Scan for the cell matching the given text and deliver its (x, y) coordinate at center. 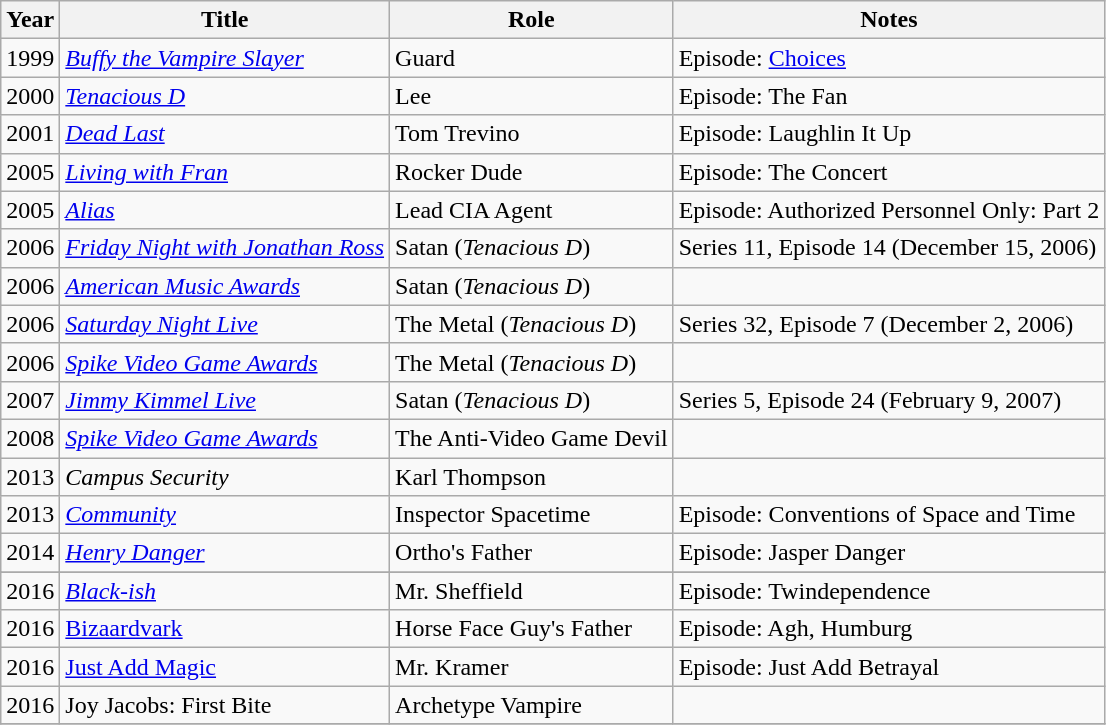
Ortho's Father (532, 553)
Karl Thompson (532, 477)
Lee (532, 96)
Episode: The Fan (889, 96)
Black-ish (225, 591)
Series 11, Episode 14 (December 15, 2006) (889, 248)
2000 (30, 96)
2001 (30, 134)
2008 (30, 438)
Alias (225, 210)
Friday Night with Jonathan Ross (225, 248)
Role (532, 20)
Episode: Jasper Danger (889, 553)
Inspector Spacetime (532, 515)
Guard (532, 58)
Episode: Choices (889, 58)
Archetype Vampire (532, 705)
2014 (30, 553)
Series 5, Episode 24 (February 9, 2007) (889, 400)
The Anti-Video Game Devil (532, 438)
Episode: The Concert (889, 172)
Episode: Just Add Betrayal (889, 667)
Notes (889, 20)
Mr. Kramer (532, 667)
Year (30, 20)
Campus Security (225, 477)
Buffy the Vampire Slayer (225, 58)
Episode: Authorized Personnel Only: Part 2 (889, 210)
Saturday Night Live (225, 324)
Title (225, 20)
Henry Danger (225, 553)
Episode: Agh, Humburg (889, 629)
Episode: Conventions of Space and Time (889, 515)
Community (225, 515)
Series 32, Episode 7 (December 2, 2006) (889, 324)
Rocker Dude (532, 172)
Just Add Magic (225, 667)
Tenacious D (225, 96)
Tom Trevino (532, 134)
Episode: Laughlin It Up (889, 134)
Mr. Sheffield (532, 591)
Lead CIA Agent (532, 210)
Horse Face Guy's Father (532, 629)
2007 (30, 400)
Bizaardvark (225, 629)
Episode: Twindependence (889, 591)
Dead Last (225, 134)
1999 (30, 58)
American Music Awards (225, 286)
Jimmy Kimmel Live (225, 400)
Living with Fran (225, 172)
Joy Jacobs: First Bite (225, 705)
